Determine the [X, Y] coordinate at the center of the cell enclosing the given text.  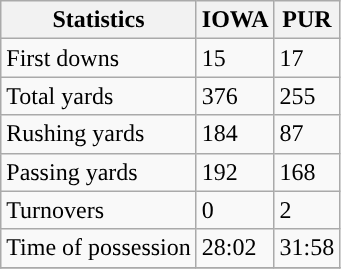
31:58 [307, 248]
168 [307, 172]
192 [235, 172]
17 [307, 58]
0 [235, 210]
PUR [307, 20]
Turnovers [99, 210]
376 [235, 96]
87 [307, 134]
184 [235, 134]
28:02 [235, 248]
255 [307, 96]
2 [307, 210]
Time of possession [99, 248]
Total yards [99, 96]
IOWA [235, 20]
Passing yards [99, 172]
Rushing yards [99, 134]
Statistics [99, 20]
First downs [99, 58]
15 [235, 58]
